Return the (X, Y) coordinate for the center point of the cell that contains the specified text.  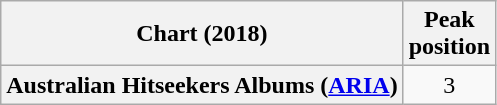
Chart (2018) (202, 34)
3 (449, 85)
Peakposition (449, 34)
Australian Hitseekers Albums (ARIA) (202, 85)
